Return (x, y) of the center of cell containing provided text 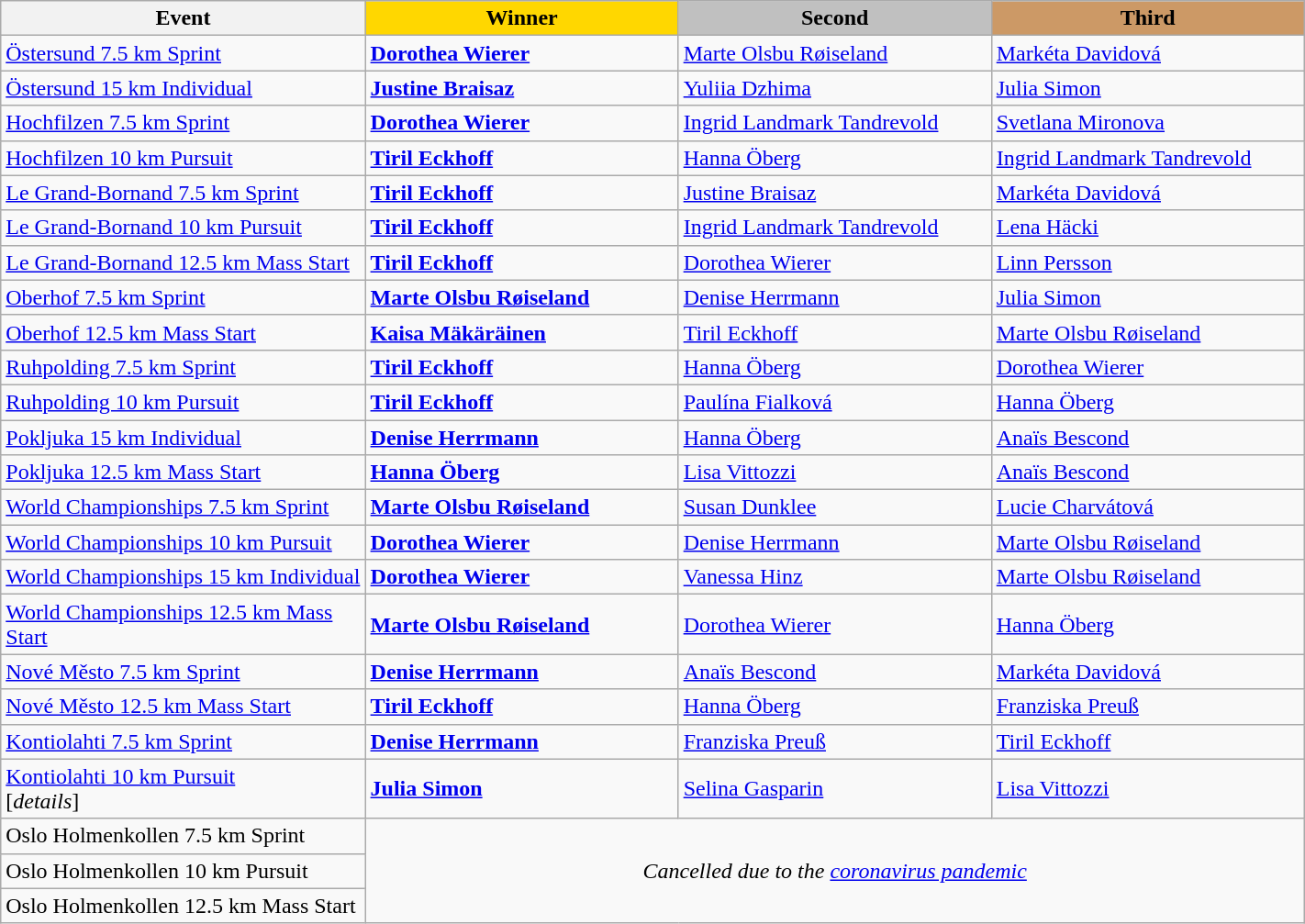
Winner (521, 18)
Vanessa Hinz (835, 577)
Nové Město 7.5 km Sprint (184, 672)
Third (1147, 18)
Kontiolahti 7.5 km Sprint (184, 741)
Paulína Fialková (835, 402)
Kaisa Mäkäräinen (521, 332)
Lena Häcki (1147, 228)
Kontiolahti 10 km Pursuit[details] (184, 789)
Östersund 15 km Individual (184, 88)
Svetlana Mironova (1147, 123)
Ruhpolding 7.5 km Sprint (184, 367)
Hochfilzen 7.5 km Sprint (184, 123)
Pokljuka 12.5 km Mass Start (184, 473)
World Championships 7.5 km Sprint (184, 507)
Le Grand-Bornand 7.5 km Sprint (184, 193)
Östersund 7.5 km Sprint (184, 53)
Linn Persson (1147, 262)
World Championships 15 km Individual (184, 577)
Oberhof 7.5 km Sprint (184, 297)
Event (184, 18)
Yuliia Dzhima (835, 88)
Lucie Charvátová (1147, 507)
Oslo Holmenkollen 7.5 km Sprint (184, 836)
Oslo Holmenkollen 10 km Pursuit (184, 871)
World Championships 10 km Pursuit (184, 542)
Oberhof 12.5 km Mass Start (184, 332)
Nové Město 12.5 km Mass Start (184, 707)
Cancelled due to the coronavirus pandemic (835, 871)
Hochfilzen 10 km Pursuit (184, 158)
Selina Gasparin (835, 789)
Pokljuka 15 km Individual (184, 438)
Le Grand-Bornand 10 km Pursuit (184, 228)
Le Grand-Bornand 12.5 km Mass Start (184, 262)
Ruhpolding 10 km Pursuit (184, 402)
Oslo Holmenkollen 12.5 km Mass Start (184, 906)
Second (835, 18)
Susan Dunklee (835, 507)
World Championships 12.5 km Mass Start (184, 624)
